Find where the given text appears and provide that cell's center as [X, Y] coordinate. 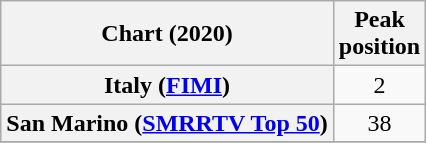
Italy (FIMI) [168, 85]
San Marino (SMRRTV Top 50) [168, 123]
2 [379, 85]
Peakposition [379, 34]
Chart (2020) [168, 34]
38 [379, 123]
